Pinpoint the cell where the given text exists, returning its [X, Y] midpoint coordinate. 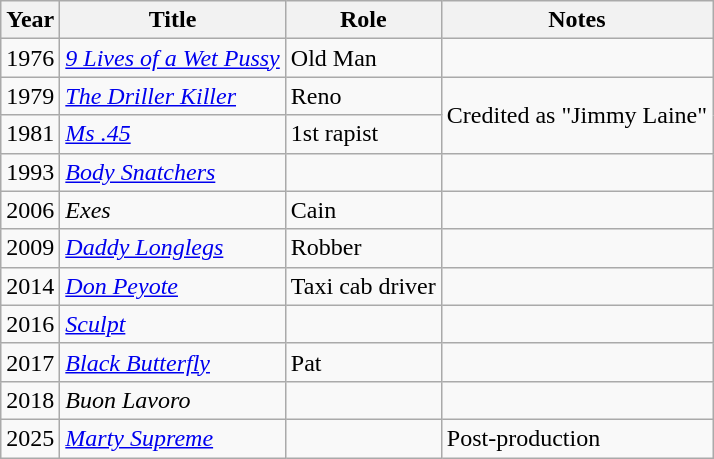
Exes [172, 210]
Ms .45 [172, 134]
Daddy Longlegs [172, 248]
1981 [30, 134]
Role [363, 20]
The Driller Killer [172, 96]
2017 [30, 362]
2014 [30, 286]
Notes [576, 20]
Robber [363, 248]
2016 [30, 324]
9 Lives of a Wet Pussy [172, 58]
1979 [30, 96]
Taxi cab driver [363, 286]
Marty Supreme [172, 438]
Buon Lavoro [172, 400]
2006 [30, 210]
Title [172, 20]
1976 [30, 58]
2018 [30, 400]
Year [30, 20]
Cain [363, 210]
1st rapist [363, 134]
Black Butterfly [172, 362]
Old Man [363, 58]
Sculpt [172, 324]
2009 [30, 248]
Post-production [576, 438]
Reno [363, 96]
Pat [363, 362]
2025 [30, 438]
1993 [30, 172]
Credited as "Jimmy Laine" [576, 115]
Body Snatchers [172, 172]
Don Peyote [172, 286]
